Identify which cell holds the provided text, then report its (x, y) central coordinate. 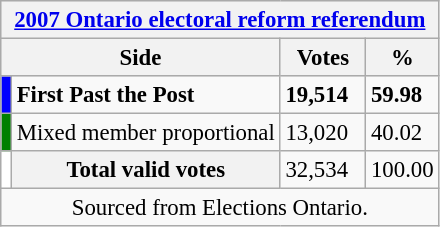
2007 Ontario electoral reform referendum (220, 20)
13,020 (323, 133)
100.00 (402, 170)
Sourced from Elections Ontario. (220, 208)
First Past the Post (146, 95)
40.02 (402, 133)
Side (140, 58)
Total valid votes (146, 170)
19,514 (323, 95)
59.98 (402, 95)
32,534 (323, 170)
Mixed member proportional (146, 133)
Votes (323, 58)
% (402, 58)
